Output the (X, Y) coordinate of the center of the cell containing the given text.  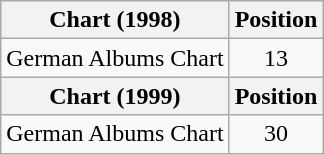
30 (276, 134)
Chart (1998) (115, 20)
Chart (1999) (115, 96)
13 (276, 58)
